Output the (X, Y) coordinate of the center of the cell containing the given text.  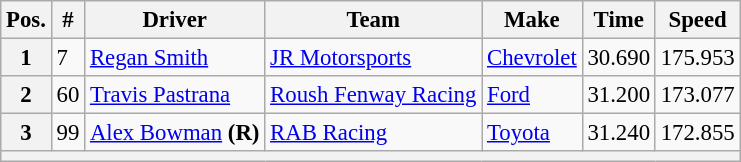
60 (68, 95)
2 (26, 95)
30.690 (618, 58)
RAB Racing (374, 133)
Make (532, 20)
172.855 (698, 133)
Speed (698, 20)
31.200 (618, 95)
Pos. (26, 20)
Driver (175, 20)
99 (68, 133)
Team (374, 20)
173.077 (698, 95)
Time (618, 20)
# (68, 20)
Regan Smith (175, 58)
Chevrolet (532, 58)
Alex Bowman (R) (175, 133)
3 (26, 133)
31.240 (618, 133)
175.953 (698, 58)
7 (68, 58)
Ford (532, 95)
Travis Pastrana (175, 95)
Toyota (532, 133)
Roush Fenway Racing (374, 95)
1 (26, 58)
JR Motorsports (374, 58)
